Extract the [x, y] coordinate from the center of the cell holding the provided text.  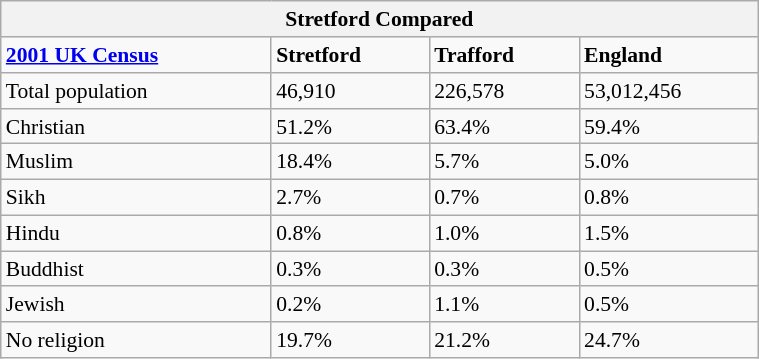
5.0% [668, 162]
1.0% [504, 233]
Stretford Compared [380, 19]
Christian [136, 126]
63.4% [504, 126]
21.2% [504, 340]
59.4% [668, 126]
2001 UK Census [136, 55]
Total population [136, 91]
226,578 [504, 91]
Jewish [136, 304]
1.5% [668, 233]
51.2% [350, 126]
1.1% [504, 304]
0.2% [350, 304]
19.7% [350, 340]
Muslim [136, 162]
Stretford [350, 55]
5.7% [504, 162]
0.7% [504, 197]
Trafford [504, 55]
46,910 [350, 91]
2.7% [350, 197]
24.7% [668, 340]
No religion [136, 340]
England [668, 55]
Buddhist [136, 269]
Sikh [136, 197]
18.4% [350, 162]
Hindu [136, 233]
53,012,456 [668, 91]
